Provide the (x, y) coordinate of the cell's center where the given text is located.  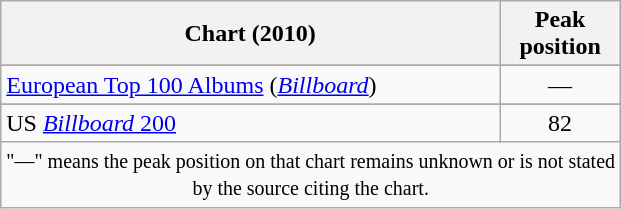
Peakposition (560, 34)
European Top 100 Albums (Billboard) (250, 85)
— (560, 85)
Chart (2010) (250, 34)
"—" means the peak position on that chart remains unknown or is not statedby the source citing the chart. (311, 174)
82 (560, 123)
US Billboard 200 (250, 123)
